Pinpoint the cell where the given text exists, returning its [x, y] midpoint coordinate. 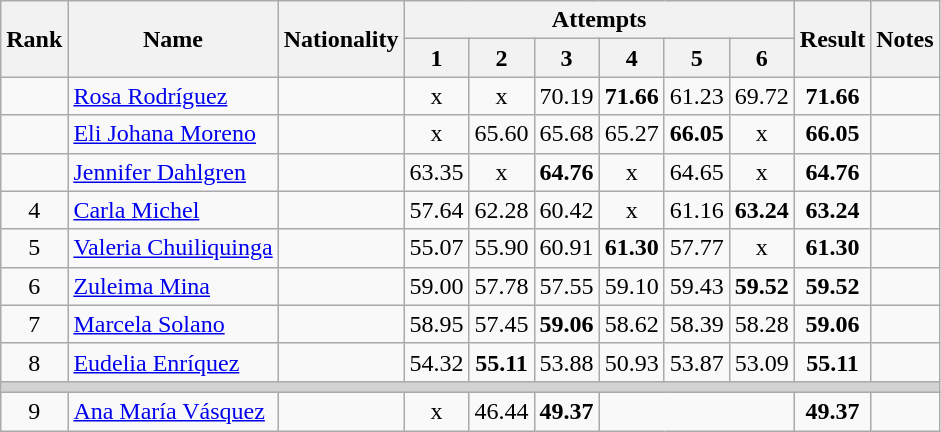
Carla Michel [173, 210]
46.44 [502, 411]
54.32 [436, 362]
Marcela Solano [173, 324]
58.95 [436, 324]
70.19 [566, 96]
60.42 [566, 210]
64.65 [696, 172]
53.88 [566, 362]
9 [34, 411]
58.39 [696, 324]
Eudelia Enríquez [173, 362]
60.91 [566, 248]
8 [34, 362]
65.68 [566, 134]
Rank [34, 39]
Attempts [599, 20]
Jennifer Dahlgren [173, 172]
57.55 [566, 286]
Ana María Vásquez [173, 411]
2 [502, 58]
Name [173, 39]
Result [832, 39]
57.77 [696, 248]
57.64 [436, 210]
53.09 [762, 362]
Notes [905, 39]
58.28 [762, 324]
55.07 [436, 248]
55.90 [502, 248]
50.93 [632, 362]
58.62 [632, 324]
7 [34, 324]
59.43 [696, 286]
57.45 [502, 324]
65.27 [632, 134]
62.28 [502, 210]
Nationality [341, 39]
65.60 [502, 134]
53.87 [696, 362]
69.72 [762, 96]
1 [436, 58]
57.78 [502, 286]
59.00 [436, 286]
Valeria Chuiliquinga [173, 248]
Eli Johana Moreno [173, 134]
63.35 [436, 172]
3 [566, 58]
61.23 [696, 96]
Rosa Rodríguez [173, 96]
59.10 [632, 286]
61.16 [696, 210]
Zuleima Mina [173, 286]
